Provide the [x, y] coordinate of the cell's center where the given text is located.  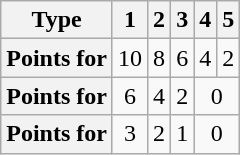
5 [228, 20]
10 [130, 58]
8 [160, 58]
Type [57, 20]
